Detect which cell encompasses the target text, then output its (X, Y) center coordinate. 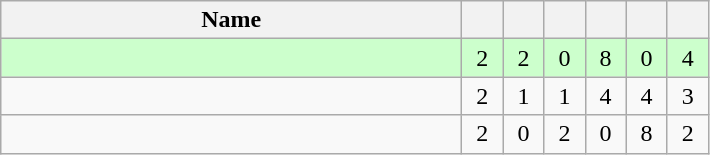
Name (232, 20)
3 (688, 96)
